From the cell containing the given text, extract its center point as (X, Y) coordinate. 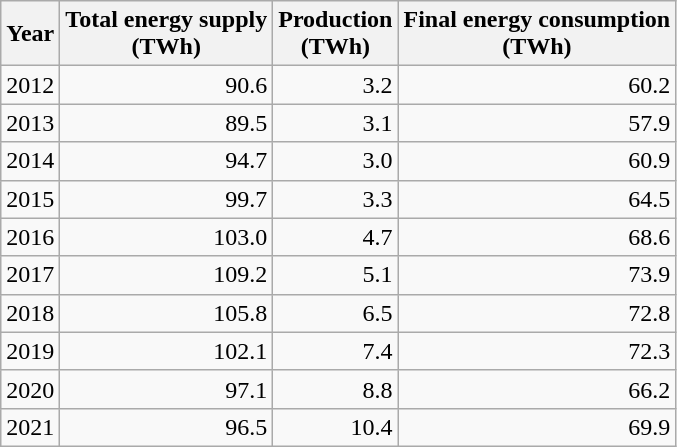
69.9 (537, 427)
66.2 (537, 389)
2012 (30, 85)
96.5 (166, 427)
2020 (30, 389)
73.9 (537, 275)
64.5 (537, 199)
72.3 (537, 351)
3.2 (336, 85)
Final energy consumption(TWh) (537, 34)
72.8 (537, 313)
105.8 (166, 313)
89.5 (166, 123)
2017 (30, 275)
2013 (30, 123)
3.0 (336, 161)
2021 (30, 427)
99.7 (166, 199)
3.1 (336, 123)
10.4 (336, 427)
2014 (30, 161)
3.3 (336, 199)
2018 (30, 313)
8.8 (336, 389)
57.9 (537, 123)
60.9 (537, 161)
2015 (30, 199)
97.1 (166, 389)
2019 (30, 351)
102.1 (166, 351)
68.6 (537, 237)
103.0 (166, 237)
5.1 (336, 275)
4.7 (336, 237)
60.2 (537, 85)
2016 (30, 237)
109.2 (166, 275)
Production(TWh) (336, 34)
90.6 (166, 85)
Year (30, 34)
Total energy supply(TWh) (166, 34)
6.5 (336, 313)
94.7 (166, 161)
7.4 (336, 351)
